Output the [X, Y] coordinate of the center of the cell containing the given text.  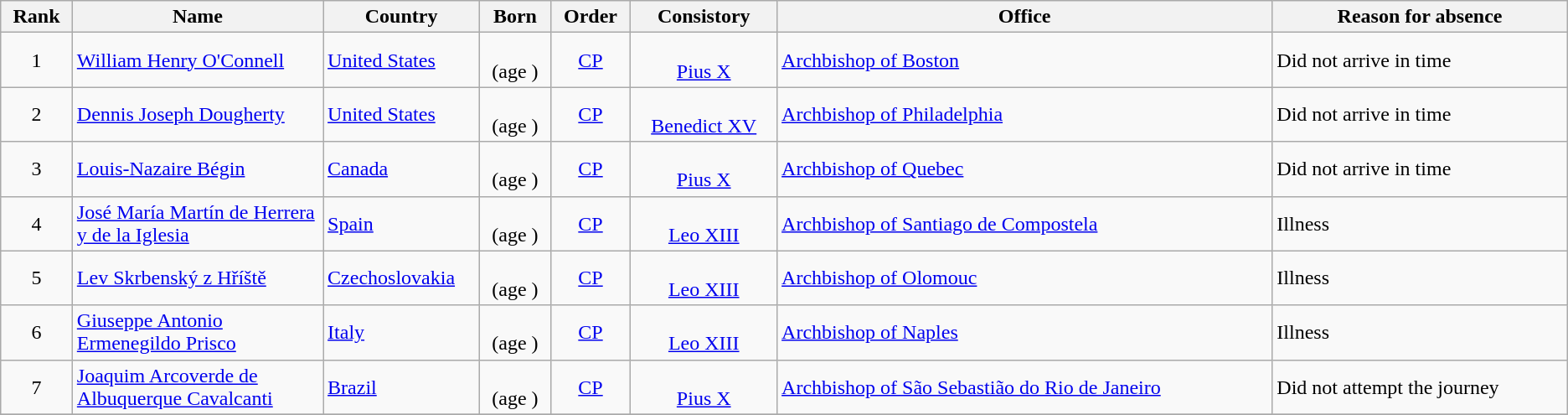
Joaquim Arcoverde de Albuquerque Cavalcanti [198, 387]
Rank [37, 17]
Czechoslovakia [402, 278]
1 [37, 60]
3 [37, 169]
5 [37, 278]
Louis-Nazaire Bégin [198, 169]
Giuseppe Antonio Ermenegildo Prisco [198, 332]
Archbishop of Philadelphia [1025, 114]
Consistory [704, 17]
Lev Skrbenský z Hříště [198, 278]
Archbishop of Naples [1025, 332]
Order [591, 17]
Reason for absence [1420, 17]
Spain [402, 223]
Archbishop of São Sebastião do Rio de Janeiro [1025, 387]
Office [1025, 17]
William Henry O'Connell [198, 60]
Dennis Joseph Dougherty [198, 114]
Italy [402, 332]
Did not attempt the journey [1420, 387]
2 [37, 114]
Canada [402, 169]
Benedict XV [704, 114]
Archbishop of Olomouc [1025, 278]
Brazil [402, 387]
Archbishop of Santiago de Compostela [1025, 223]
4 [37, 223]
6 [37, 332]
Country [402, 17]
José María Martín de Herrera y de la Iglesia [198, 223]
Archbishop of Quebec [1025, 169]
Archbishop of Boston [1025, 60]
Born [516, 17]
7 [37, 387]
Name [198, 17]
